Pinpoint the cell where the given text exists, returning its (x, y) midpoint coordinate. 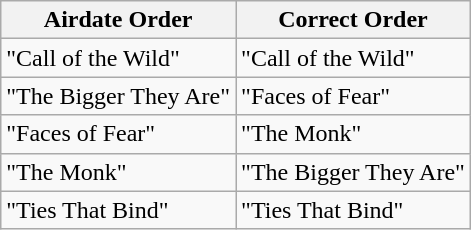
Airdate Order (118, 20)
Correct Order (354, 20)
